Return [X, Y] of the center of cell containing provided text 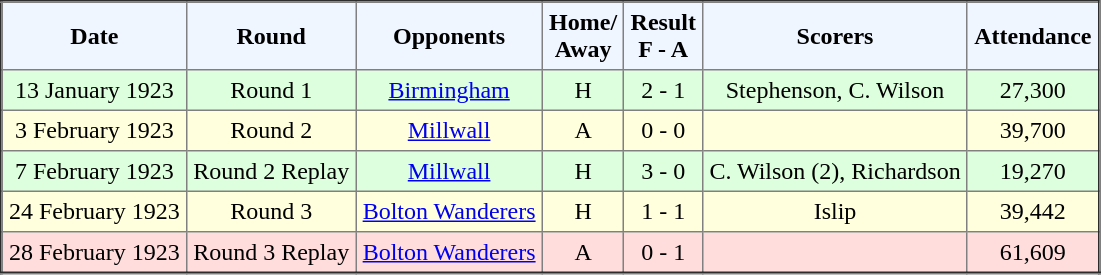
Home/Away [582, 36]
C. Wilson (2), Richardson [836, 171]
39,700 [1033, 130]
7 February 1923 [94, 171]
61,609 [1033, 252]
Scorers [836, 36]
Round 2 [271, 130]
3 - 0 [664, 171]
Round [271, 36]
19,270 [1033, 171]
Islip [836, 211]
24 February 1923 [94, 211]
Round 2 Replay [271, 171]
1 - 1 [664, 211]
Birmingham [449, 90]
13 January 1923 [94, 90]
0 - 0 [664, 130]
Round 1 [271, 90]
Opponents [449, 36]
Round 3 [271, 211]
28 February 1923 [94, 252]
27,300 [1033, 90]
Attendance [1033, 36]
0 - 1 [664, 252]
Date [94, 36]
Round 3 Replay [271, 252]
2 - 1 [664, 90]
3 February 1923 [94, 130]
Stephenson, C. Wilson [836, 90]
39,442 [1033, 211]
ResultF - A [664, 36]
